Detect which cell encompasses the target text, then output its (x, y) center coordinate. 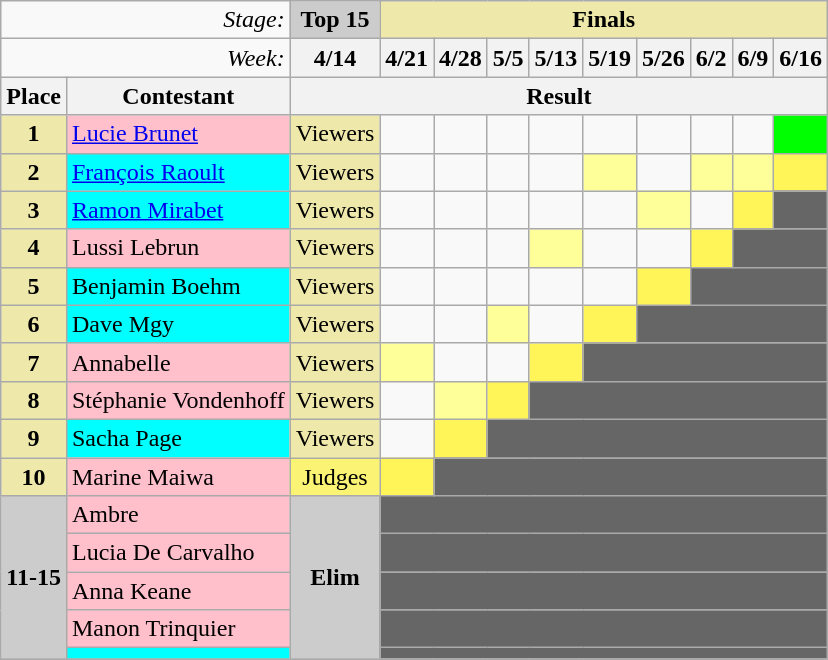
6/2 (711, 58)
4/14 (335, 58)
Lucie Brunet (178, 134)
Finals (604, 20)
5/26 (664, 58)
3 (34, 210)
Anna Keane (178, 591)
6/16 (801, 58)
Sacha Page (178, 438)
François Raoult (178, 172)
4/21 (407, 58)
7 (34, 362)
Ramon Mirabet (178, 210)
6 (34, 324)
5/19 (610, 58)
11-15 (34, 578)
9 (34, 438)
2 (34, 172)
Contestant (178, 96)
Judges (335, 477)
Lucia De Carvalho (178, 553)
Annabelle (178, 362)
10 (34, 477)
1 (34, 134)
Top 15 (335, 20)
Stéphanie Vondenhoff (178, 400)
8 (34, 400)
Lussi Lebrun (178, 248)
Result (558, 96)
Elim (335, 578)
Manon Trinquier (178, 629)
5/5 (508, 58)
Stage: (146, 20)
Place (34, 96)
6/9 (753, 58)
5/13 (556, 58)
4 (34, 248)
5 (34, 286)
Ambre (178, 515)
Week: (146, 58)
4/28 (461, 58)
Dave Mgy (178, 324)
Marine Maiwa (178, 477)
Benjamin Boehm (178, 286)
